Scan for the cell matching the given text and deliver its (x, y) coordinate at center. 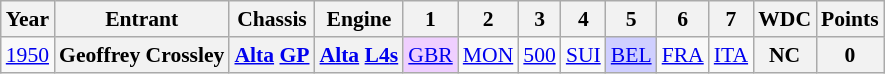
Alta L4s (360, 55)
1 (430, 19)
Geoffrey Crossley (142, 55)
Entrant (142, 19)
1950 (28, 55)
NC (784, 55)
Year (28, 19)
Engine (360, 19)
3 (540, 19)
MON (488, 55)
4 (584, 19)
FRA (683, 55)
2 (488, 19)
500 (540, 55)
Points (850, 19)
Chassis (272, 19)
ITA (731, 55)
SUI (584, 55)
Alta GP (272, 55)
BEL (632, 55)
0 (850, 55)
WDC (784, 19)
5 (632, 19)
7 (731, 19)
GBR (430, 55)
6 (683, 19)
